Output the (x, y) coordinate of the center of the cell containing the given text.  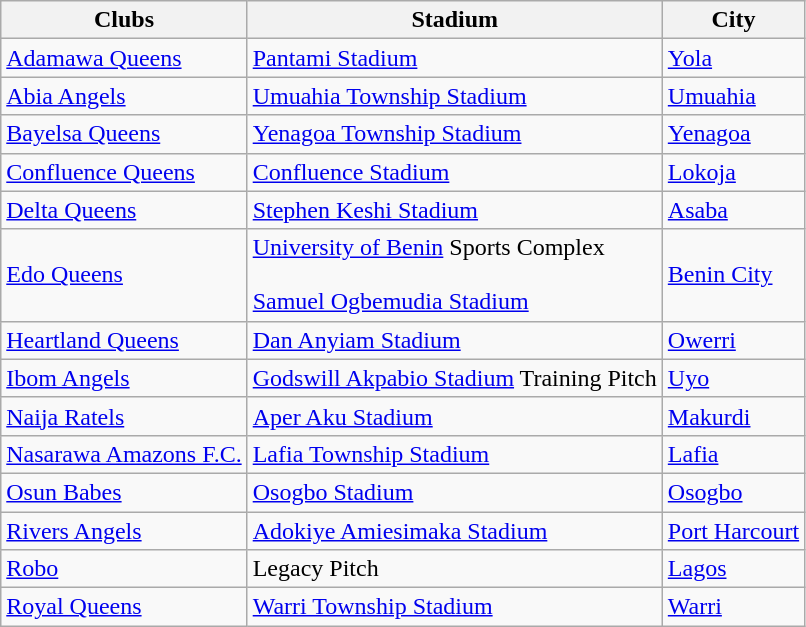
Benin City (733, 275)
Adokiye Amiesimaka Stadium (454, 531)
Pantami Stadium (454, 58)
University of Benin Sports ComplexSamuel Ogbemudia Stadium (454, 275)
Godswill Akpabio Stadium Training Pitch (454, 378)
Abia Angels (124, 96)
Osogbo Stadium (454, 492)
Warri Township Stadium (454, 607)
Robo (124, 569)
Clubs (124, 20)
Edo Queens (124, 275)
Delta Queens (124, 210)
Umuahia (733, 96)
Lafia (733, 454)
Aper Aku Stadium (454, 416)
Stadium (454, 20)
Adamawa Queens (124, 58)
City (733, 20)
Makurdi (733, 416)
Stephen Keshi Stadium (454, 210)
Confluence Queens (124, 172)
Yenagoa (733, 134)
Ibom Angels (124, 378)
Lafia Township Stadium (454, 454)
Legacy Pitch (454, 569)
Naija Ratels (124, 416)
Owerri (733, 340)
Uyo (733, 378)
Confluence Stadium (454, 172)
Royal Queens (124, 607)
Dan Anyiam Stadium (454, 340)
Port Harcourt (733, 531)
Bayelsa Queens (124, 134)
Yola (733, 58)
Rivers Angels (124, 531)
Nasarawa Amazons F.C. (124, 454)
Asaba (733, 210)
Osogbo (733, 492)
Umuahia Township Stadium (454, 96)
Heartland Queens (124, 340)
Lagos (733, 569)
Warri (733, 607)
Lokoja (733, 172)
Yenagoa Township Stadium (454, 134)
Osun Babes (124, 492)
